Output the (X, Y) coordinate of the center of the cell containing the given text.  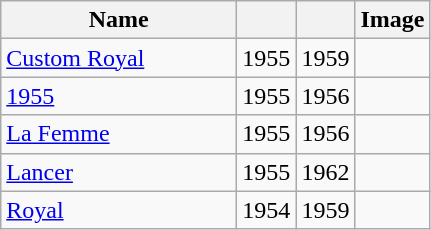
Image (392, 20)
1954 (266, 210)
Custom Royal (119, 58)
Royal (119, 210)
Name (119, 20)
La Femme (119, 134)
Lancer (119, 172)
1962 (326, 172)
